Return (X, Y) of the center of cell containing provided text 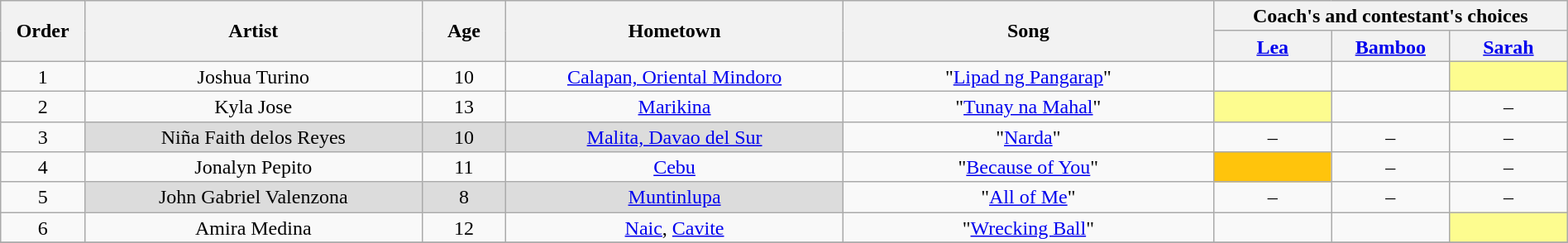
6 (43, 228)
"Because of You" (1028, 167)
Bamboo (1391, 46)
"All of Me" (1028, 197)
Kyla Jose (253, 106)
"Tunay na Mahal" (1028, 106)
8 (464, 197)
Coach's and contestant's choices (1390, 17)
Naic, Cavite (675, 228)
John Gabriel Valenzona (253, 197)
Song (1028, 31)
Artist (253, 31)
12 (464, 228)
Amira Medina (253, 228)
5 (43, 197)
3 (43, 137)
Calapan, Oriental Mindoro (675, 76)
Order (43, 31)
Age (464, 31)
"Wrecking Ball" (1028, 228)
1 (43, 76)
Joshua Turino (253, 76)
Marikina (675, 106)
Malita, Davao del Sur (675, 137)
"Lipad ng Pangarap" (1028, 76)
Sarah (1508, 46)
Cebu (675, 167)
"Narda" (1028, 137)
Muntinlupa (675, 197)
4 (43, 167)
Lea (1272, 46)
13 (464, 106)
2 (43, 106)
Jonalyn Pepito (253, 167)
Niña Faith delos Reyes (253, 137)
11 (464, 167)
Hometown (675, 31)
